Search for the cell housing the specified text and yield its [X, Y] center coordinate. 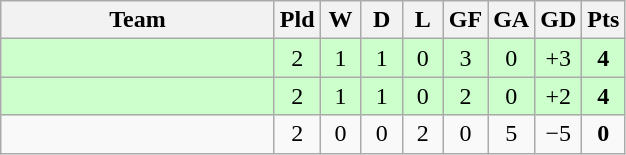
3 [465, 58]
+3 [558, 58]
W [340, 20]
GA [512, 20]
D [382, 20]
Pts [604, 20]
Team [138, 20]
−5 [558, 134]
+2 [558, 96]
L [422, 20]
5 [512, 134]
Pld [297, 20]
GD [558, 20]
GF [465, 20]
